Scan for the cell matching the given text and deliver its (x, y) coordinate at center. 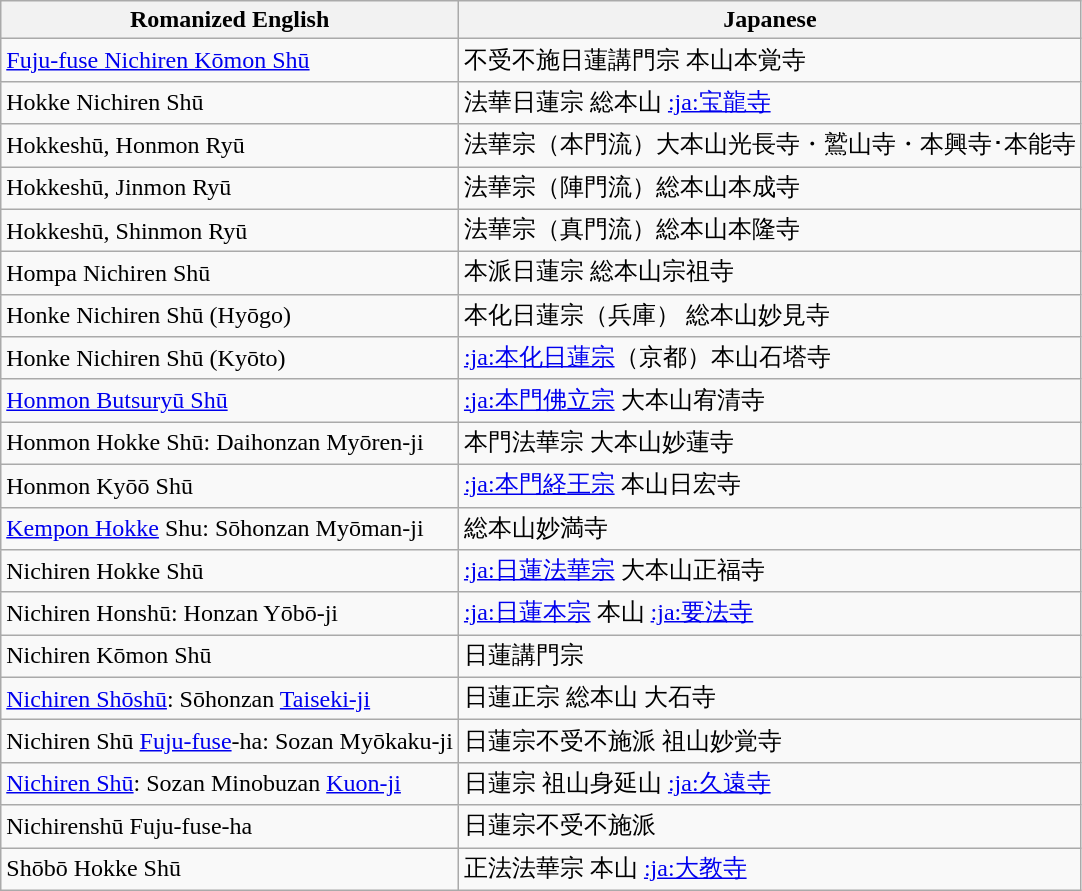
不受不施日蓮講門宗 本山本覚寺 (770, 60)
Hokkeshū, Jinmon Ryū (230, 188)
Hokkeshū, Shinmon Ryū (230, 230)
法華宗（陣門流）総本山本成寺 (770, 188)
法華日蓮宗 総本山 :ja:宝龍寺 (770, 102)
Hompa Nichiren Shū (230, 274)
Honmon Hokke Shū: Daihonzan Myōren-ji (230, 444)
日蓮正宗 総本山 大石寺 (770, 698)
Fuju-fuse Nichiren Kōmon Shū (230, 60)
Nichiren Shū Fuju-fuse-ha: Sozan Myōkaku-ji (230, 742)
Honmon Kyōō Shū (230, 486)
正法法華宗 本山 :ja:大教寺 (770, 870)
本派日蓮宗 総本山宗祖寺 (770, 274)
日蓮宗不受不施派 (770, 826)
Shōbō Hokke Shū (230, 870)
Nichiren Honshū: Honzan Yōbō-ji (230, 614)
:ja:日蓮法華宗 大本山正福寺 (770, 572)
Nichiren Kōmon Shū (230, 656)
本化日蓮宗（兵庫） 総本山妙見寺 (770, 316)
Nichiren Shōshū: Sōhonzan Taiseki-ji (230, 698)
Honke Nichiren Shū (Hyōgo) (230, 316)
Kempon Hokke Shu: Sōhonzan Myōman-ji (230, 528)
Nichiren Shū: Sozan Minobuzan Kuon-ji (230, 784)
本門法華宗 大本山妙蓮寺 (770, 444)
:ja:本門佛立宗 大本山宥清寺 (770, 400)
日蓮宗不受不施派 祖山妙覚寺 (770, 742)
法華宗（本門流）大本山光長寺・鷲山寺・本興寺･本能寺 (770, 146)
Honke Nichiren Shū (Kyōto) (230, 358)
:ja:本門経王宗 本山日宏寺 (770, 486)
:ja:本化日蓮宗（京都）本山石塔寺 (770, 358)
Nichirenshū Fuju-fuse-ha (230, 826)
Hokkeshū, Honmon Ryū (230, 146)
Honmon Butsuryū Shū (230, 400)
日蓮講門宗 (770, 656)
Romanized English (230, 20)
総本山妙満寺 (770, 528)
Nichiren Hokke Shū (230, 572)
日蓮宗 祖山身延山 :ja:久遠寺 (770, 784)
Hokke Nichiren Shū (230, 102)
Japanese (770, 20)
:ja:日蓮本宗 本山 :ja:要法寺 (770, 614)
法華宗（真門流）総本山本隆寺 (770, 230)
